Output the (x, y) coordinate of the center of the cell containing the given text.  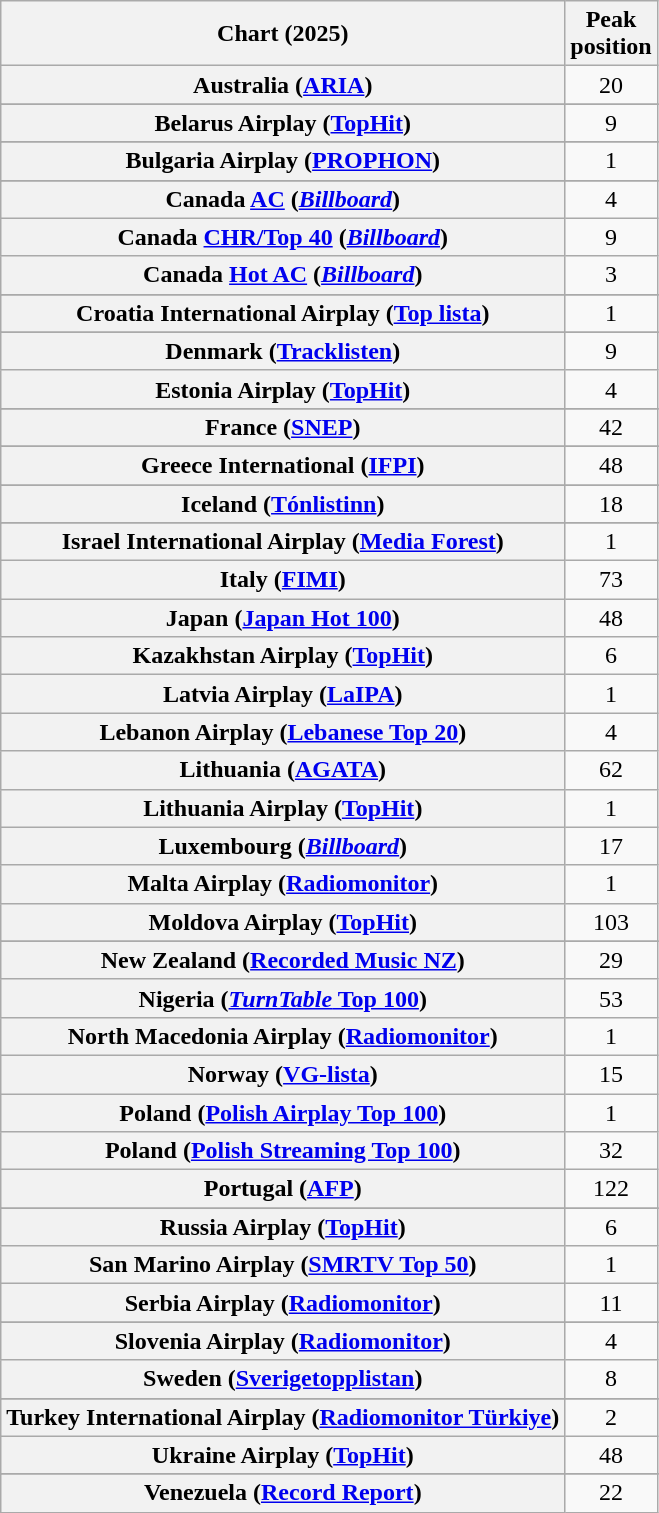
18 (611, 503)
53 (611, 998)
8 (611, 1379)
20 (611, 85)
Lebanon Airplay (Lebanese Top 20) (283, 732)
Israel International Airplay (Media Forest) (283, 542)
Nigeria (TurnTable Top 100) (283, 998)
62 (611, 770)
22 (611, 1493)
103 (611, 922)
Australia (ARIA) (283, 85)
France (SNEP) (283, 427)
Russia Airplay (TopHit) (283, 1227)
Sweden (Sverigetopplistan) (283, 1379)
Belarus Airplay (TopHit) (283, 123)
Denmark (Tracklisten) (283, 351)
Moldova Airplay (TopHit) (283, 922)
Japan (Japan Hot 100) (283, 618)
Malta Airplay (Radiomonitor) (283, 884)
Norway (VG-lista) (283, 1074)
17 (611, 846)
Greece International (IFPI) (283, 465)
3 (611, 275)
Ukraine Airplay (TopHit) (283, 1455)
42 (611, 427)
Canada Hot AC (Billboard) (283, 275)
15 (611, 1074)
Lithuania Airplay (TopHit) (283, 808)
Serbia Airplay (Radiomonitor) (283, 1303)
29 (611, 960)
North Macedonia Airplay (Radiomonitor) (283, 1036)
Portugal (AFP) (283, 1189)
122 (611, 1189)
Lithuania (AGATA) (283, 770)
73 (611, 580)
Canada AC (Billboard) (283, 199)
Iceland (Tónlistinn) (283, 503)
2 (611, 1417)
Kazakhstan Airplay (TopHit) (283, 656)
32 (611, 1151)
Venezuela (Record Report) (283, 1493)
New Zealand (Recorded Music NZ) (283, 960)
Chart (2025) (283, 34)
Luxembourg (Billboard) (283, 846)
11 (611, 1303)
Latvia Airplay (LaIPA) (283, 694)
Croatia International Airplay (Top lista) (283, 313)
Estonia Airplay (TopHit) (283, 389)
Poland (Polish Airplay Top 100) (283, 1113)
San Marino Airplay (SMRTV Top 50) (283, 1265)
Turkey International Airplay (Radiomonitor Türkiye) (283, 1417)
Italy (FIMI) (283, 580)
Poland (Polish Streaming Top 100) (283, 1151)
Peakposition (611, 34)
Slovenia Airplay (Radiomonitor) (283, 1341)
Bulgaria Airplay (PROPHON) (283, 161)
Canada CHR/Top 40 (Billboard) (283, 237)
